For the text-containing cell, return its midpoint in [X, Y] coordinate format. 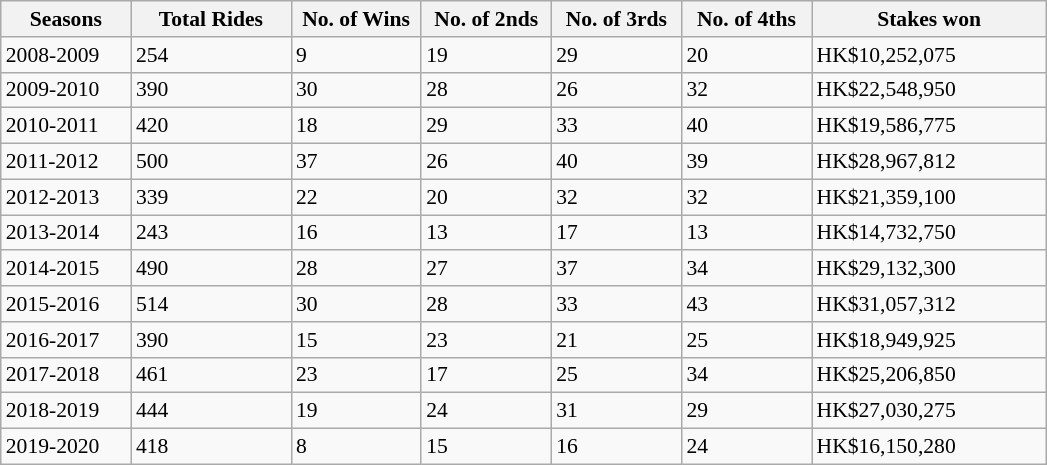
43 [746, 304]
39 [746, 162]
HK$28,967,812 [930, 162]
514 [211, 304]
27 [486, 269]
No. of Wins [356, 19]
2014-2015 [66, 269]
HK$29,132,300 [930, 269]
2016-2017 [66, 340]
2013-2014 [66, 233]
Stakes won [930, 19]
418 [211, 447]
339 [211, 197]
8 [356, 447]
2008-2009 [66, 55]
HK$21,359,100 [930, 197]
461 [211, 375]
2017-2018 [66, 375]
2019-2020 [66, 447]
HK$14,732,750 [930, 233]
Total Rides [211, 19]
21 [616, 340]
No. of 2nds [486, 19]
490 [211, 269]
HK$19,586,775 [930, 126]
2012-2013 [66, 197]
22 [356, 197]
243 [211, 233]
420 [211, 126]
18 [356, 126]
500 [211, 162]
No. of 4ths [746, 19]
HK$18,949,925 [930, 340]
444 [211, 411]
HK$25,206,850 [930, 375]
No. of 3rds [616, 19]
HK$10,252,075 [930, 55]
2015-2016 [66, 304]
HK$27,030,275 [930, 411]
HK$31,057,312 [930, 304]
9 [356, 55]
HK$22,548,950 [930, 90]
HK$16,150,280 [930, 447]
254 [211, 55]
2009-2010 [66, 90]
2018-2019 [66, 411]
Seasons [66, 19]
31 [616, 411]
2011-2012 [66, 162]
2010-2011 [66, 126]
